Find where the given text appears and provide that cell's center as [X, Y] coordinate. 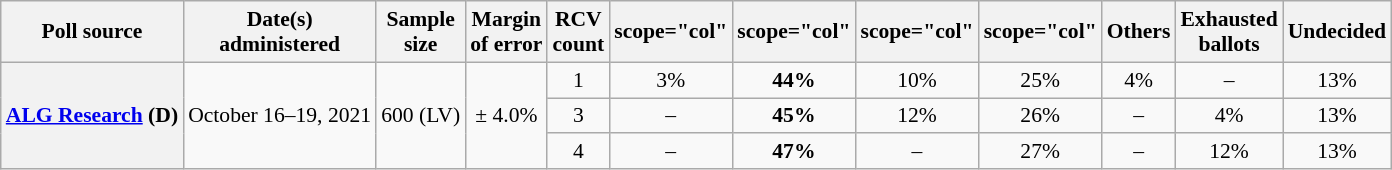
Marginof error [506, 32]
27% [1040, 152]
3% [670, 80]
600 (LV) [420, 116]
Undecided [1337, 32]
Exhaustedballots [1228, 32]
Samplesize [420, 32]
3 [578, 116]
RCVcount [578, 32]
Date(s)administered [280, 32]
4 [578, 152]
45% [794, 116]
Others [1139, 32]
26% [1040, 116]
Poll source [92, 32]
± 4.0% [506, 116]
10% [916, 80]
ALG Research (D) [92, 116]
25% [1040, 80]
October 16–19, 2021 [280, 116]
47% [794, 152]
44% [794, 80]
1 [578, 80]
